Find where the given text appears and provide that cell's center as (X, Y) coordinate. 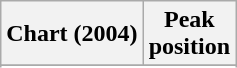
Peakposition (189, 34)
Chart (2004) (72, 34)
